Scan for the cell matching the given text and deliver its [X, Y] coordinate at center. 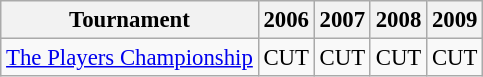
Tournament [130, 20]
2007 [342, 20]
2009 [455, 20]
2006 [286, 20]
2008 [398, 20]
The Players Championship [130, 58]
